From the cell containing the given text, extract its center point as (x, y) coordinate. 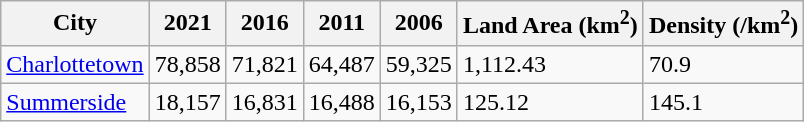
16,488 (342, 102)
59,325 (418, 64)
2021 (188, 24)
Charlottetown (75, 64)
70.9 (723, 64)
78,858 (188, 64)
16,831 (264, 102)
2006 (418, 24)
64,487 (342, 64)
145.1 (723, 102)
2016 (264, 24)
71,821 (264, 64)
2011 (342, 24)
Land Area (km2) (550, 24)
Density (/km2) (723, 24)
16,153 (418, 102)
City (75, 24)
18,157 (188, 102)
125.12 (550, 102)
Summerside (75, 102)
1,112.43 (550, 64)
